Output the (X, Y) coordinate of the center of the cell containing the given text.  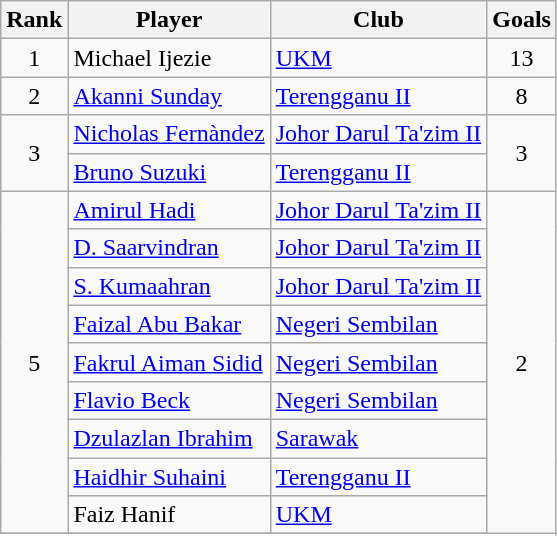
Rank (34, 20)
Sarawak (378, 438)
S. Kumaahran (169, 286)
D. Saarvindran (169, 248)
Flavio Beck (169, 400)
Michael Ijezie (169, 58)
Akanni Sunday (169, 96)
Faizal Abu Bakar (169, 324)
Faiz Hanif (169, 515)
Club (378, 20)
1 (34, 58)
Bruno Suzuki (169, 172)
Fakrul Aiman Sidid (169, 362)
8 (522, 96)
5 (34, 362)
Haidhir Suhaini (169, 477)
Dzulazlan Ibrahim (169, 438)
Nicholas Fernàndez (169, 134)
Amirul Hadi (169, 210)
13 (522, 58)
Goals (522, 20)
Player (169, 20)
